Extract the [x, y] coordinate from the center of the cell holding the provided text.  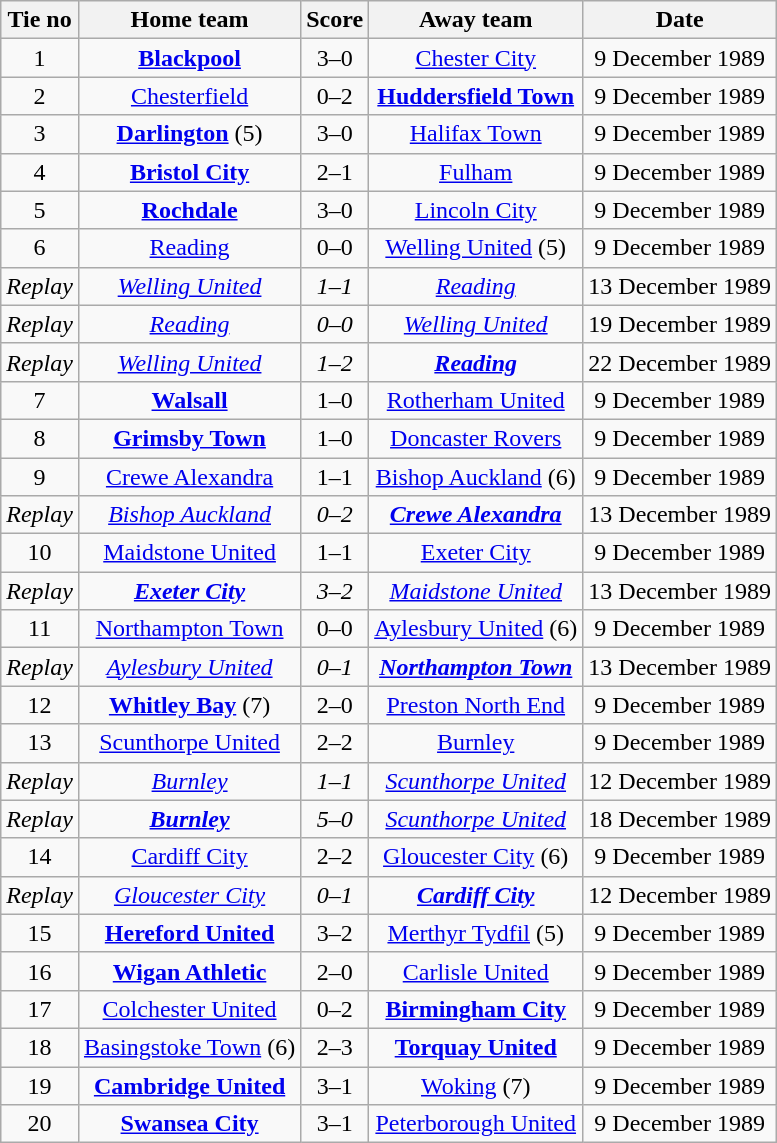
9 [40, 477]
Swansea City [189, 1124]
10 [40, 553]
Chester City [476, 58]
Merthyr Tydfil (5) [476, 933]
5–0 [335, 819]
17 [40, 1009]
Peterborough United [476, 1124]
1 [40, 58]
Woking (7) [476, 1085]
Away team [476, 20]
Aylesbury United [189, 667]
Halifax Town [476, 134]
Birmingham City [476, 1009]
2–1 [335, 172]
11 [40, 629]
8 [40, 438]
18 [40, 1047]
Wigan Athletic [189, 971]
Cambridge United [189, 1085]
Preston North End [476, 705]
Rochdale [189, 210]
Carlisle United [476, 971]
Score [335, 20]
12 [40, 705]
Whitley Bay (7) [189, 705]
Aylesbury United (6) [476, 629]
3 [40, 134]
14 [40, 857]
Basingstoke Town (6) [189, 1047]
Gloucester City [189, 895]
Hereford United [189, 933]
Rotherham United [476, 400]
6 [40, 248]
Gloucester City (6) [476, 857]
Grimsby Town [189, 438]
16 [40, 971]
Darlington (5) [189, 134]
Bristol City [189, 172]
Walsall [189, 400]
Chesterfield [189, 96]
5 [40, 210]
2–3 [335, 1047]
19 [40, 1085]
Lincoln City [476, 210]
15 [40, 933]
18 December 1989 [680, 819]
7 [40, 400]
Bishop Auckland (6) [476, 477]
1–2 [335, 362]
Huddersfield Town [476, 96]
Tie no [40, 20]
Bishop Auckland [189, 515]
Date [680, 20]
Welling United (5) [476, 248]
Home team [189, 20]
Blackpool [189, 58]
4 [40, 172]
Doncaster Rovers [476, 438]
20 [40, 1124]
Fulham [476, 172]
22 December 1989 [680, 362]
2 [40, 96]
13 [40, 743]
19 December 1989 [680, 324]
Colchester United [189, 1009]
Torquay United [476, 1047]
